Scan for the cell matching the given text and deliver its (x, y) coordinate at center. 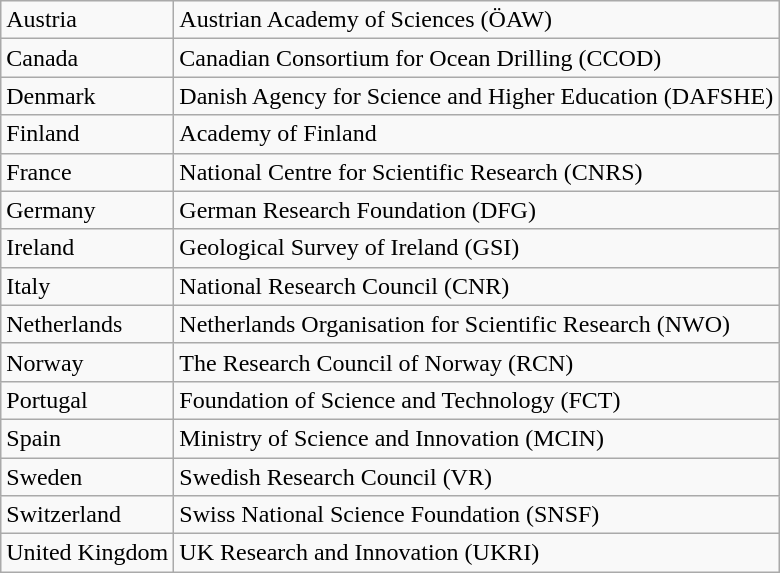
Swedish Research Council (VR) (476, 477)
National Centre for Scientific Research (CNRS) (476, 172)
Canadian Consortium for Ocean Drilling (CCOD) (476, 58)
Sweden (88, 477)
Danish Agency for Science and Higher Education (DAFSHE) (476, 96)
United Kingdom (88, 553)
Switzerland (88, 515)
Finland (88, 134)
Foundation of Science and Technology (FCT) (476, 400)
Ministry of Science and Innovation (MCIN) (476, 438)
German Research Foundation (DFG) (476, 210)
Italy (88, 286)
Netherlands Organisation for Scientific Research (NWO) (476, 324)
Academy of Finland (476, 134)
National Research Council (CNR) (476, 286)
Germany (88, 210)
Swiss National Science Foundation (SNSF) (476, 515)
UK Research and Innovation (UKRI) (476, 553)
The Research Council of Norway (RCN) (476, 362)
Ireland (88, 248)
Norway (88, 362)
Netherlands (88, 324)
Denmark (88, 96)
Austrian Academy of Sciences (ÖAW) (476, 20)
Canada (88, 58)
France (88, 172)
Austria (88, 20)
Spain (88, 438)
Geological Survey of Ireland (GSI) (476, 248)
Portugal (88, 400)
